Identify which cell holds the provided text, then report its (X, Y) central coordinate. 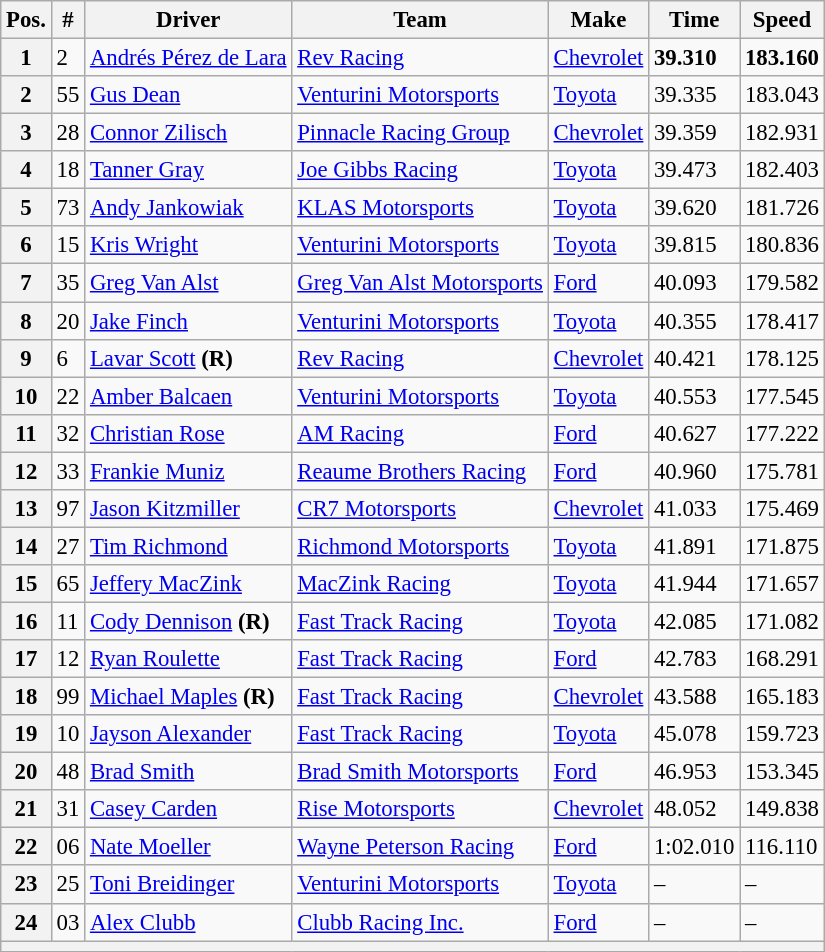
39.620 (694, 208)
177.222 (782, 433)
183.160 (782, 58)
Tanner Gray (188, 170)
Nate Moeller (188, 847)
40.960 (694, 471)
Jeffery MacZink (188, 584)
Toni Breidinger (188, 885)
Reaume Brothers Racing (420, 471)
33 (68, 471)
Andy Jankowiak (188, 208)
Connor Zilisch (188, 133)
Speed (782, 20)
116.110 (782, 847)
171.875 (782, 546)
179.582 (782, 283)
25 (68, 885)
159.723 (782, 734)
42.085 (694, 621)
13 (26, 509)
40.627 (694, 433)
42.783 (694, 659)
Clubb Racing Inc. (420, 922)
17 (26, 659)
5 (26, 208)
41.891 (694, 546)
28 (68, 133)
165.183 (782, 697)
183.043 (782, 95)
3 (26, 133)
149.838 (782, 809)
32 (68, 433)
153.345 (782, 772)
19 (26, 734)
14 (26, 546)
Wayne Peterson Racing (420, 847)
Pos. (26, 20)
168.291 (782, 659)
Alex Clubb (188, 922)
Jake Finch (188, 321)
Brad Smith (188, 772)
97 (68, 509)
Brad Smith Motorsports (420, 772)
41.033 (694, 509)
39.473 (694, 170)
MacZink Racing (420, 584)
45.078 (694, 734)
43.588 (694, 697)
23 (26, 885)
178.125 (782, 358)
46.953 (694, 772)
171.082 (782, 621)
73 (68, 208)
40.093 (694, 283)
48 (68, 772)
39.310 (694, 58)
Jayson Alexander (188, 734)
48.052 (694, 809)
Time (694, 20)
16 (26, 621)
182.931 (782, 133)
40.553 (694, 396)
181.726 (782, 208)
65 (68, 584)
Andrés Pérez de Lara (188, 58)
21 (26, 809)
55 (68, 95)
Pinnacle Racing Group (420, 133)
03 (68, 922)
Driver (188, 20)
175.781 (782, 471)
99 (68, 697)
Rise Motorsports (420, 809)
171.657 (782, 584)
1 (26, 58)
180.836 (782, 245)
Team (420, 20)
39.815 (694, 245)
Kris Wright (188, 245)
CR7 Motorsports (420, 509)
39.359 (694, 133)
Greg Van Alst Motorsports (420, 283)
AM Racing (420, 433)
Joe Gibbs Racing (420, 170)
Casey Carden (188, 809)
06 (68, 847)
Richmond Motorsports (420, 546)
Make (598, 20)
7 (26, 283)
27 (68, 546)
175.469 (782, 509)
40.355 (694, 321)
Lavar Scott (R) (188, 358)
41.944 (694, 584)
Amber Balcaen (188, 396)
Ryan Roulette (188, 659)
Gus Dean (188, 95)
177.545 (782, 396)
39.335 (694, 95)
182.403 (782, 170)
40.421 (694, 358)
Michael Maples (R) (188, 697)
35 (68, 283)
4 (26, 170)
Christian Rose (188, 433)
KLAS Motorsports (420, 208)
Tim Richmond (188, 546)
8 (26, 321)
Cody Dennison (R) (188, 621)
1:02.010 (694, 847)
# (68, 20)
Greg Van Alst (188, 283)
31 (68, 809)
Frankie Muniz (188, 471)
24 (26, 922)
Jason Kitzmiller (188, 509)
9 (26, 358)
178.417 (782, 321)
